Locate the cell with the specified text and output its [X, Y] center coordinate. 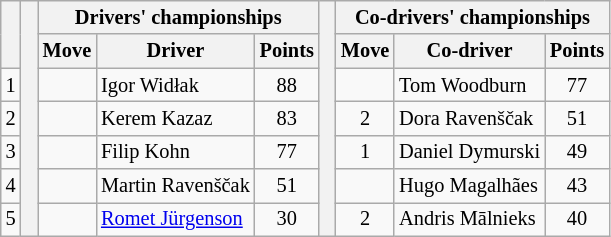
30 [287, 219]
Andris Mālnieks [470, 219]
83 [287, 118]
Filip Kohn [176, 152]
Tom Woodburn [470, 85]
Daniel Dymurski [470, 152]
Martin Ravenščak [176, 186]
Driver [176, 51]
5 [11, 219]
Dora Ravenščak [470, 118]
Co-drivers' championships [472, 17]
Igor Widłak [176, 85]
Kerem Kazaz [176, 118]
4 [11, 186]
43 [577, 186]
88 [287, 85]
Hugo Magalhães [470, 186]
Co-driver [470, 51]
49 [577, 152]
40 [577, 219]
3 [11, 152]
Drivers' championships [178, 17]
Romet Jürgenson [176, 219]
